Locate the cell with the specified text and output its [X, Y] center coordinate. 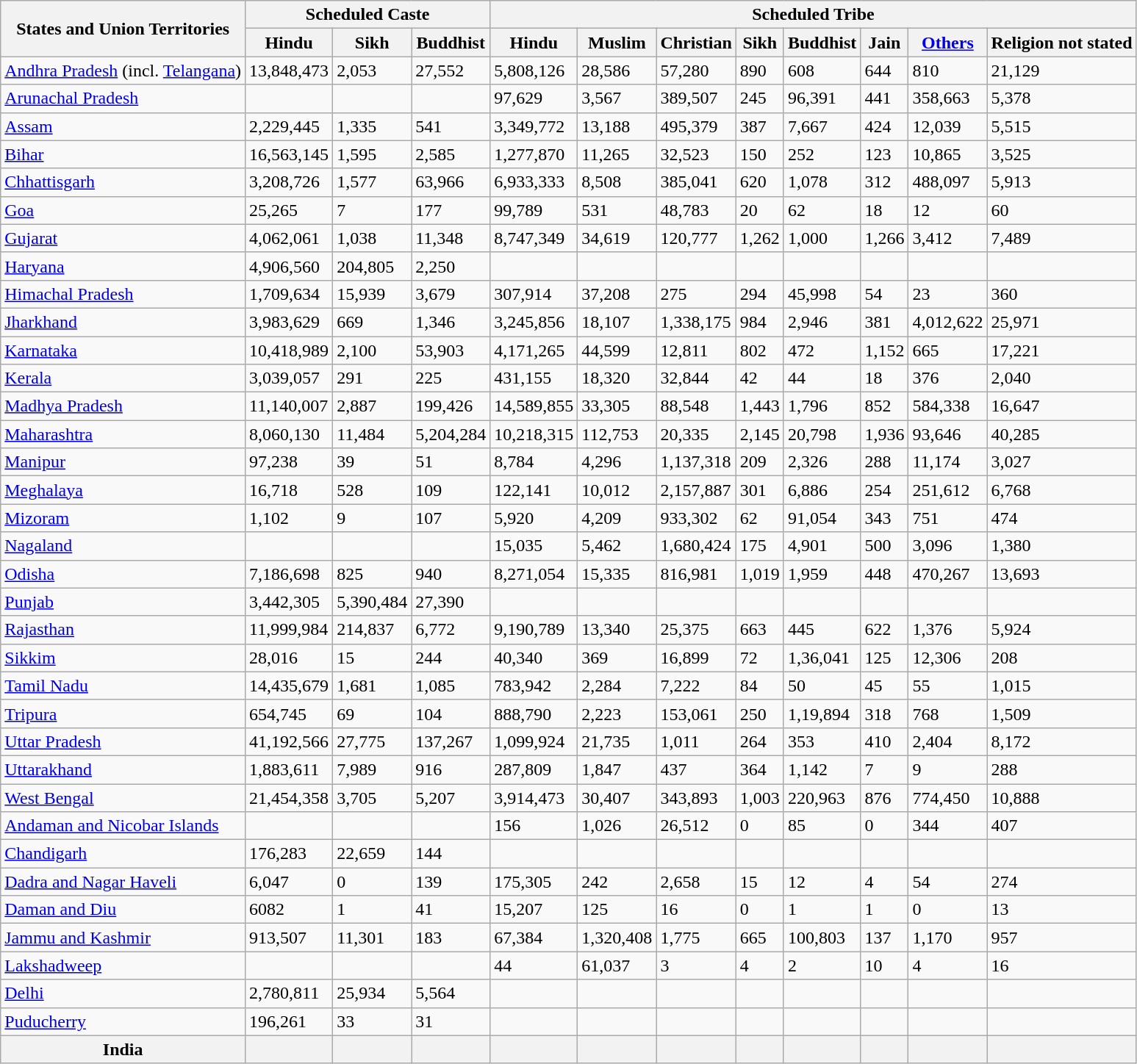
199,426 [451, 406]
1,577 [372, 182]
245 [760, 98]
441 [885, 98]
120,777 [696, 238]
816,981 [696, 574]
Daman and Diu [123, 910]
122,141 [534, 490]
1,099,924 [534, 741]
663 [760, 630]
275 [696, 294]
15,939 [372, 294]
291 [372, 378]
209 [760, 462]
Assam [123, 126]
21,454,358 [290, 797]
424 [885, 126]
220,963 [822, 797]
Uttar Pradesh [123, 741]
2,780,811 [290, 993]
12,306 [948, 658]
55 [948, 686]
32,844 [696, 378]
1,380 [1061, 546]
1,262 [760, 238]
44,599 [617, 351]
41,192,566 [290, 741]
1,595 [372, 154]
751 [948, 518]
96,391 [822, 98]
137,267 [451, 741]
20 [760, 210]
11,174 [948, 462]
India [123, 1049]
Scheduled Tribe [813, 15]
376 [948, 378]
8,271,054 [534, 574]
2,100 [372, 351]
11,999,984 [290, 630]
3,096 [948, 546]
669 [372, 322]
287,809 [534, 769]
3 [696, 966]
876 [885, 797]
369 [617, 658]
531 [617, 210]
Tripura [123, 713]
13,340 [617, 630]
18,320 [617, 378]
7,667 [822, 126]
825 [372, 574]
1,266 [885, 238]
183 [451, 938]
84 [760, 686]
22,659 [372, 854]
1,137,318 [696, 462]
12,811 [696, 351]
11,484 [372, 434]
4,901 [822, 546]
23 [948, 294]
984 [760, 322]
1,102 [290, 518]
15,207 [534, 910]
1,775 [696, 938]
Jain [885, 43]
4,012,622 [948, 322]
431,155 [534, 378]
Delhi [123, 993]
Sikkim [123, 658]
1,19,894 [822, 713]
1,709,634 [290, 294]
1,509 [1061, 713]
3,412 [948, 238]
6,047 [290, 882]
88,548 [696, 406]
1,936 [885, 434]
8,060,130 [290, 434]
1,36,041 [822, 658]
Haryana [123, 266]
4,171,265 [534, 351]
1,026 [617, 826]
541 [451, 126]
112,753 [617, 434]
890 [760, 71]
25,971 [1061, 322]
15,035 [534, 546]
888,790 [534, 713]
5,913 [1061, 182]
11,301 [372, 938]
144 [451, 854]
Others [948, 43]
6,933,333 [534, 182]
208 [1061, 658]
14,589,855 [534, 406]
45,998 [822, 294]
25,265 [290, 210]
100,803 [822, 938]
2,946 [822, 322]
445 [822, 630]
2,284 [617, 686]
8,747,349 [534, 238]
1,003 [760, 797]
254 [885, 490]
2,053 [372, 71]
5,390,484 [372, 602]
2,887 [372, 406]
Gujarat [123, 238]
3,525 [1061, 154]
343,893 [696, 797]
528 [372, 490]
Dadra and Nagar Haveli [123, 882]
33,305 [617, 406]
Scheduled Caste [367, 15]
2,404 [948, 741]
940 [451, 574]
139 [451, 882]
31 [451, 1021]
1,376 [948, 630]
495,379 [696, 126]
916 [451, 769]
852 [885, 406]
99,789 [534, 210]
620 [760, 182]
104 [451, 713]
Chandigarh [123, 854]
2,326 [822, 462]
Religion not stated [1061, 43]
42 [760, 378]
27,552 [451, 71]
472 [822, 351]
45 [885, 686]
608 [822, 71]
28,016 [290, 658]
Bihar [123, 154]
1,085 [451, 686]
1,883,611 [290, 769]
488,097 [948, 182]
Chhattisgarh [123, 182]
307,914 [534, 294]
Andaman and Nicobar Islands [123, 826]
3,679 [451, 294]
27,775 [372, 741]
137 [885, 938]
37,208 [617, 294]
8,784 [534, 462]
6,768 [1061, 490]
13,693 [1061, 574]
3,027 [1061, 462]
3,983,629 [290, 322]
40,340 [534, 658]
343 [885, 518]
Maharashtra [123, 434]
48,783 [696, 210]
6082 [290, 910]
774,450 [948, 797]
12,039 [948, 126]
Lakshadweep [123, 966]
10,888 [1061, 797]
153,061 [696, 713]
1,680,424 [696, 546]
14,435,679 [290, 686]
5,207 [451, 797]
360 [1061, 294]
40,285 [1061, 434]
3,245,856 [534, 322]
Nagaland [123, 546]
61,037 [617, 966]
933,302 [696, 518]
25,934 [372, 993]
21,129 [1061, 71]
16,647 [1061, 406]
Goa [123, 210]
123 [885, 154]
13,848,473 [290, 71]
11,140,007 [290, 406]
7,222 [696, 686]
156 [534, 826]
177 [451, 210]
Jharkhand [123, 322]
470,267 [948, 574]
69 [372, 713]
10 [885, 966]
3,039,057 [290, 378]
3,705 [372, 797]
13,188 [617, 126]
244 [451, 658]
25,375 [696, 630]
18,107 [617, 322]
407 [1061, 826]
Punjab [123, 602]
Madhya Pradesh [123, 406]
4,209 [617, 518]
10,012 [617, 490]
2,229,445 [290, 126]
4,062,061 [290, 238]
783,942 [534, 686]
1,078 [822, 182]
53,903 [451, 351]
26,512 [696, 826]
175 [760, 546]
1,796 [822, 406]
1,277,870 [534, 154]
5,378 [1061, 98]
Kerala [123, 378]
6,886 [822, 490]
2,157,887 [696, 490]
9,190,789 [534, 630]
252 [822, 154]
Puducherry [123, 1021]
387 [760, 126]
353 [822, 741]
Christian [696, 43]
39 [372, 462]
7,489 [1061, 238]
91,054 [822, 518]
318 [885, 713]
4,296 [617, 462]
63,966 [451, 182]
301 [760, 490]
3,442,305 [290, 602]
85 [822, 826]
15,335 [617, 574]
1,338,175 [696, 322]
1,443 [760, 406]
Tamil Nadu [123, 686]
250 [760, 713]
50 [822, 686]
10,418,989 [290, 351]
150 [760, 154]
3,567 [617, 98]
1,142 [822, 769]
20,335 [696, 434]
16,899 [696, 658]
1,335 [372, 126]
Karnataka [123, 351]
109 [451, 490]
13 [1061, 910]
410 [885, 741]
264 [760, 741]
654,745 [290, 713]
204,805 [372, 266]
2,223 [617, 713]
5,204,284 [451, 434]
957 [1061, 938]
27,390 [451, 602]
67,384 [534, 938]
1,847 [617, 769]
3,349,772 [534, 126]
States and Union Territories [123, 29]
251,612 [948, 490]
1,170 [948, 938]
1,681 [372, 686]
358,663 [948, 98]
Meghalaya [123, 490]
1,320,408 [617, 938]
196,261 [290, 1021]
17,221 [1061, 351]
11,265 [617, 154]
Muslim [617, 43]
225 [451, 378]
6,772 [451, 630]
2,040 [1061, 378]
381 [885, 322]
10,865 [948, 154]
Jammu and Kashmir [123, 938]
7,186,698 [290, 574]
Mizoram [123, 518]
768 [948, 713]
72 [760, 658]
802 [760, 351]
1,019 [760, 574]
175,305 [534, 882]
5,924 [1061, 630]
30,407 [617, 797]
51 [451, 462]
474 [1061, 518]
437 [696, 769]
644 [885, 71]
584,338 [948, 406]
2,585 [451, 154]
97,629 [534, 98]
16,718 [290, 490]
1,959 [822, 574]
176,283 [290, 854]
Himachal Pradesh [123, 294]
4,906,560 [290, 266]
Arunachal Pradesh [123, 98]
10,218,315 [534, 434]
5,808,126 [534, 71]
7,989 [372, 769]
2 [822, 966]
5,920 [534, 518]
8,172 [1061, 741]
1,038 [372, 238]
5,515 [1061, 126]
Odisha [123, 574]
389,507 [696, 98]
274 [1061, 882]
312 [885, 182]
16,563,145 [290, 154]
57,280 [696, 71]
107 [451, 518]
Manipur [123, 462]
3,914,473 [534, 797]
2,250 [451, 266]
242 [617, 882]
60 [1061, 210]
20,798 [822, 434]
5,462 [617, 546]
1,015 [1061, 686]
21,735 [617, 741]
344 [948, 826]
1,152 [885, 351]
913,507 [290, 938]
810 [948, 71]
5,564 [451, 993]
294 [760, 294]
West Bengal [123, 797]
214,837 [372, 630]
34,619 [617, 238]
Andhra Pradesh (incl. Telangana) [123, 71]
622 [885, 630]
1,346 [451, 322]
33 [372, 1021]
8,508 [617, 182]
448 [885, 574]
3,208,726 [290, 182]
41 [451, 910]
1,000 [822, 238]
2,145 [760, 434]
1,011 [696, 741]
Uttarakhand [123, 769]
93,646 [948, 434]
97,238 [290, 462]
32,523 [696, 154]
Rajasthan [123, 630]
385,041 [696, 182]
500 [885, 546]
364 [760, 769]
28,586 [617, 71]
11,348 [451, 238]
2,658 [696, 882]
